Provide the (X, Y) coordinate of the cell's center where the given text is located.  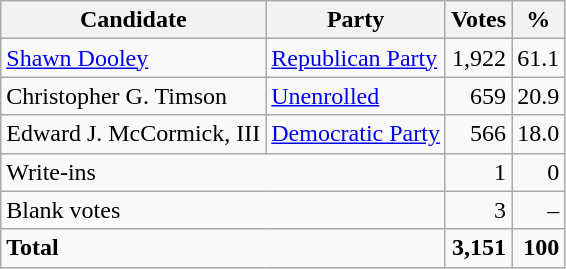
61.1 (538, 58)
Unenrolled (356, 96)
% (538, 20)
1 (478, 172)
566 (478, 134)
Write-ins (224, 172)
3 (478, 210)
0 (538, 172)
Christopher G. Timson (134, 96)
18.0 (538, 134)
Votes (478, 20)
Republican Party (356, 58)
Shawn Dooley (134, 58)
3,151 (478, 248)
Democratic Party (356, 134)
659 (478, 96)
– (538, 210)
100 (538, 248)
Party (356, 20)
20.9 (538, 96)
Candidate (134, 20)
Total (224, 248)
1,922 (478, 58)
Blank votes (224, 210)
Edward J. McCormick, III (134, 134)
